Find where the given text appears and provide that cell's center as [x, y] coordinate. 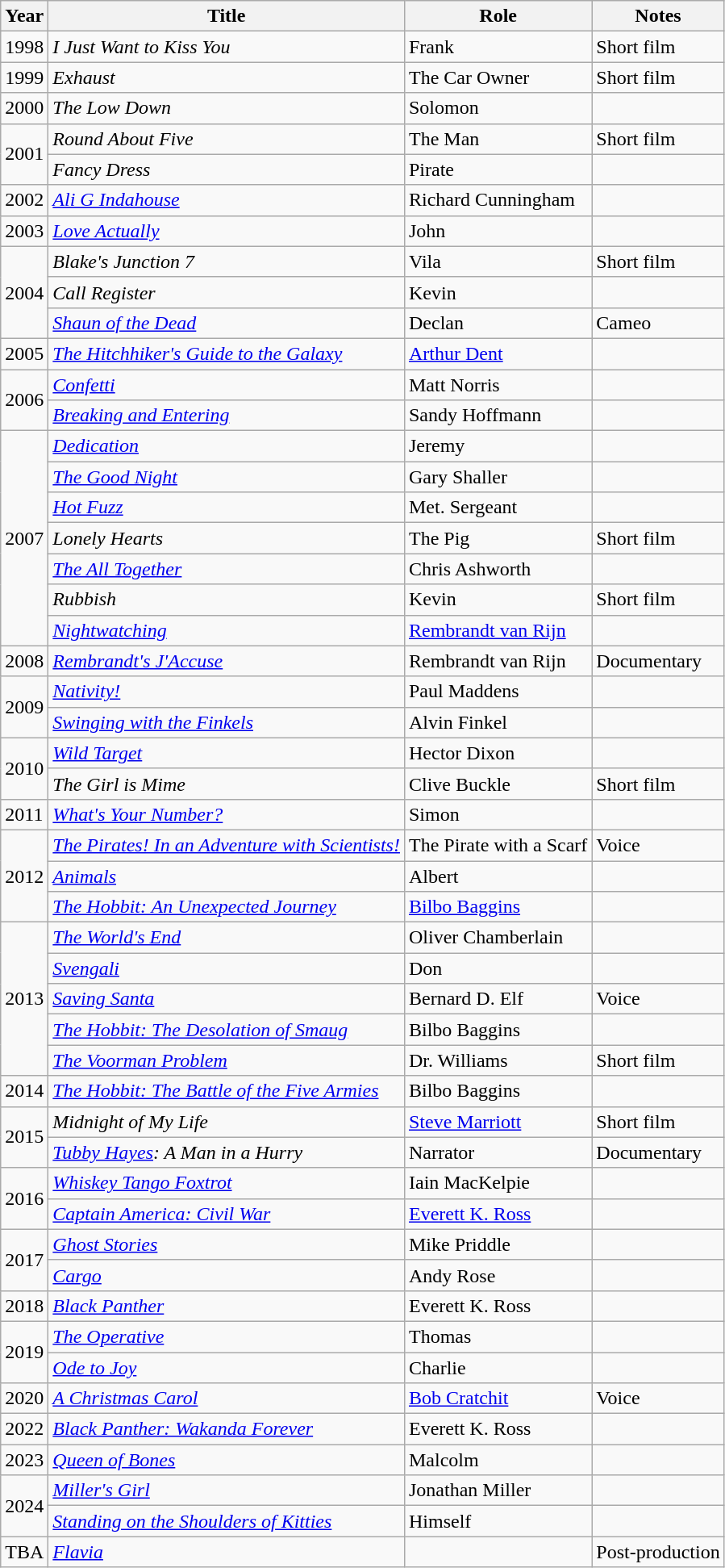
2010 [24, 768]
1998 [24, 47]
Oliver Chamberlain [498, 938]
Thomas [498, 1336]
The Car Owner [498, 77]
2001 [24, 154]
2011 [24, 814]
Lonely Hearts [227, 538]
2019 [24, 1352]
Ghost Stories [227, 1244]
Shaun of the Dead [227, 323]
Charlie [498, 1368]
Saving Santa [227, 999]
Matt Norris [498, 385]
1999 [24, 77]
2024 [24, 1506]
John [498, 231]
Sandy Hoffmann [498, 416]
Rubbish [227, 600]
Gary Shaller [498, 477]
The Good Night [227, 477]
2020 [24, 1399]
Year [24, 16]
Whiskey Tango Foxtrot [227, 1183]
Albert [498, 876]
Jonathan Miller [498, 1491]
The Man [498, 139]
Jeremy [498, 446]
Fancy Dress [227, 169]
Dedication [227, 446]
The All Together [227, 569]
The Pig [498, 538]
Wild Target [227, 753]
Exhaust [227, 77]
The World's End [227, 938]
2023 [24, 1460]
Swinging with the Finkels [227, 722]
Nightwatching [227, 630]
Midnight of My Life [227, 1122]
Declan [498, 323]
Breaking and Entering [227, 416]
Cameo [658, 323]
2018 [24, 1306]
Love Actually [227, 231]
2013 [24, 999]
Blake's Junction 7 [227, 261]
The Hobbit: An Unexpected Journey [227, 907]
Chris Ashworth [498, 569]
The Operative [227, 1336]
2004 [24, 292]
Cargo [227, 1275]
The Voorman Problem [227, 1060]
Standing on the Shoulders of Kitties [227, 1521]
Bob Cratchit [498, 1399]
Iain MacKelpie [498, 1183]
Steve Marriott [498, 1122]
Arthur Dent [498, 353]
2022 [24, 1429]
Himself [498, 1521]
Solomon [498, 108]
The Girl is Mime [227, 784]
Svengali [227, 968]
Rembrandt's J'Accuse [227, 661]
TBA [24, 1552]
The Pirates! In an Adventure with Scientists! [227, 845]
Hector Dixon [498, 753]
Dr. Williams [498, 1060]
I Just Want to Kiss You [227, 47]
2006 [24, 400]
Title [227, 16]
Notes [658, 16]
Richard Cunningham [498, 200]
Pirate [498, 169]
Bernard D. Elf [498, 999]
2012 [24, 876]
Hot Fuzz [227, 508]
Don [498, 968]
Simon [498, 814]
Paul Maddens [498, 692]
The Pirate with a Scarf [498, 845]
2007 [24, 538]
Nativity! [227, 692]
Round About Five [227, 139]
Malcolm [498, 1460]
Frank [498, 47]
2003 [24, 231]
Flavia [227, 1552]
Narrator [498, 1152]
The Hobbit: The Desolation of Smaug [227, 1030]
The Low Down [227, 108]
Captain America: Civil War [227, 1214]
Black Panther [227, 1306]
Role [498, 16]
Mike Priddle [498, 1244]
Vila [498, 261]
2002 [24, 200]
2009 [24, 707]
2005 [24, 353]
The Hitchhiker's Guide to the Galaxy [227, 353]
Animals [227, 876]
Post-production [658, 1552]
The Hobbit: The Battle of the Five Armies [227, 1091]
2017 [24, 1260]
Clive Buckle [498, 784]
Ode to Joy [227, 1368]
2016 [24, 1198]
Andy Rose [498, 1275]
Queen of Bones [227, 1460]
Miller's Girl [227, 1491]
A Christmas Carol [227, 1399]
Confetti [227, 385]
Black Panther: Wakanda Forever [227, 1429]
2015 [24, 1137]
Tubby Hayes: A Man in a Hurry [227, 1152]
Alvin Finkel [498, 722]
2000 [24, 108]
Ali G Indahouse [227, 200]
Call Register [227, 292]
What's Your Number? [227, 814]
2014 [24, 1091]
2008 [24, 661]
Met. Sergeant [498, 508]
